Provide the [X, Y] coordinate of the cell's center where the given text is located.  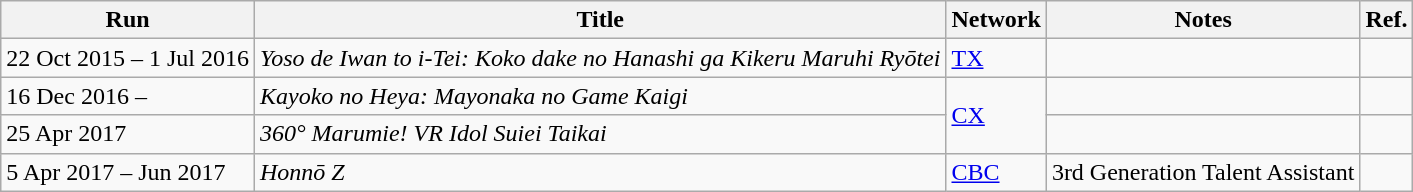
360° Marumie! VR Idol Suiei Taikai [600, 134]
CX [996, 115]
Yoso de Iwan to i-Tei: Koko dake no Hanashi ga Kikeru Maruhi Ryōtei [600, 58]
Title [600, 20]
3rd Generation Talent Assistant [1203, 172]
Honnō Z [600, 172]
22 Oct 2015 – 1 Jul 2016 [128, 58]
16 Dec 2016 – [128, 96]
Run [128, 20]
Ref. [1386, 20]
5 Apr 2017 – Jun 2017 [128, 172]
Notes [1203, 20]
Kayoko no Heya: Mayonaka no Game Kaigi [600, 96]
25 Apr 2017 [128, 134]
Network [996, 20]
TX [996, 58]
CBC [996, 172]
